Extract the (x, y) coordinate from the center of the cell holding the provided text.  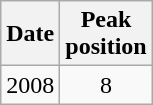
2008 (30, 85)
Peakposition (106, 34)
8 (106, 85)
Date (30, 34)
